Extract the [X, Y] coordinate from the center of the cell holding the provided text.  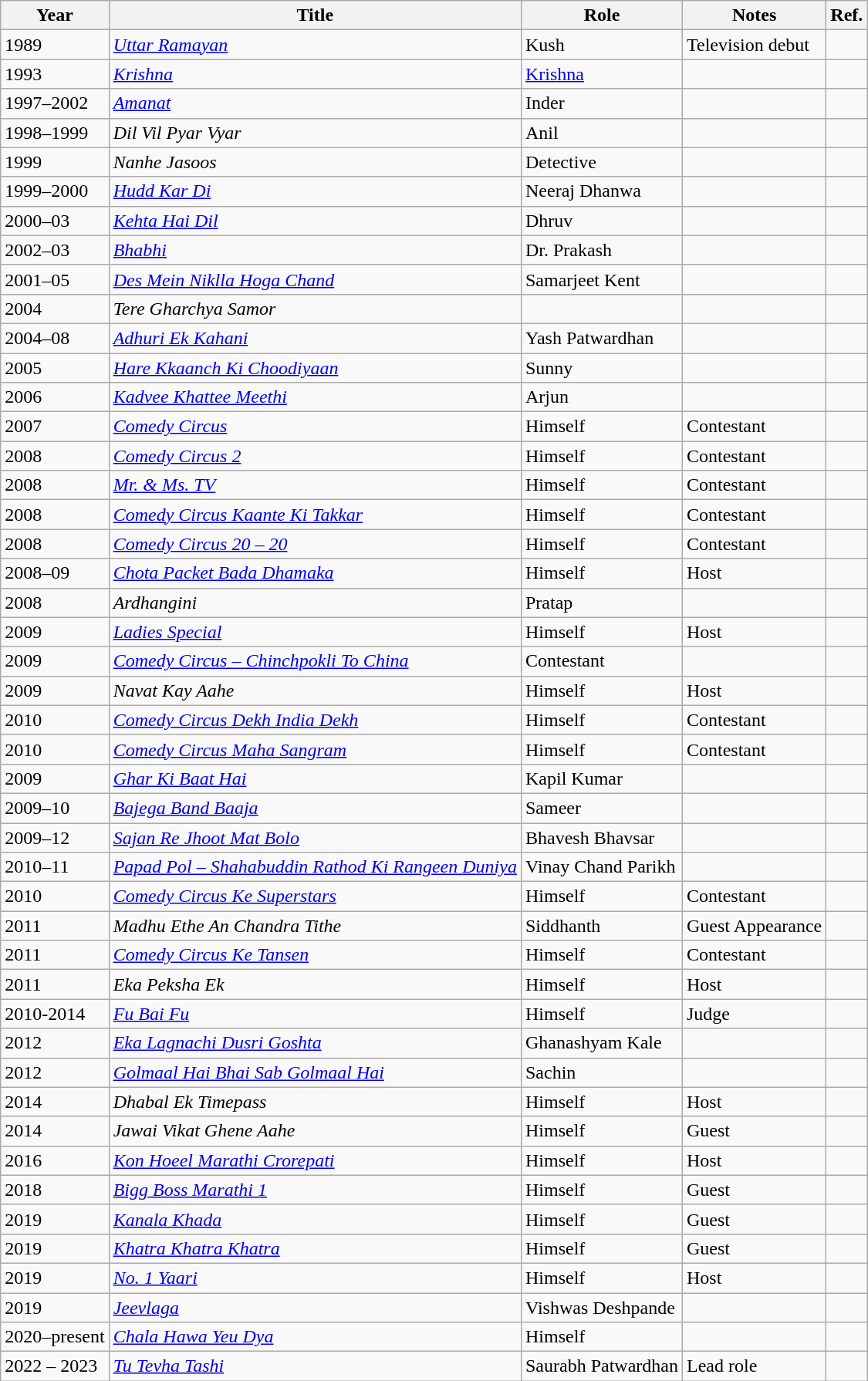
2001–05 [55, 279]
Kon Hoeel Marathi Crorepati [315, 1160]
Papad Pol – Shahabuddin Rathod Ki Rangeen Duniya [315, 867]
Bigg Boss Marathi 1 [315, 1190]
Kanala Khada [315, 1219]
Bajega Band Baaja [315, 808]
Nanhe Jasoos [315, 162]
Television debut [754, 45]
2010–11 [55, 867]
1998–1999 [55, 133]
Golmaal Hai Bhai Sab Golmaal Hai [315, 1072]
Saurabh Patwardhan [602, 1366]
Dr. Prakash [602, 250]
Khatra Khatra Khatra [315, 1248]
2008–09 [55, 573]
Siddhanth [602, 926]
2006 [55, 397]
Role [602, 15]
2018 [55, 1190]
2000–03 [55, 221]
Des Mein Niklla Hoga Chand [315, 279]
Dhruv [602, 221]
2002–03 [55, 250]
Neeraj Dhanwa [602, 191]
2010-2014 [55, 1014]
Hare Kkaanch Ki Choodiyaan [315, 368]
Dil Vil Pyar Vyar [315, 133]
Dhabal Ek Timepass [315, 1102]
Adhuri Ek Kahani [315, 338]
Comedy Circus Ke Tansen [315, 955]
2004 [55, 309]
Fu Bai Fu [315, 1014]
Title [315, 15]
Kadvee Khattee Meethi [315, 397]
2004–08 [55, 338]
Ladies Special [315, 632]
Kush [602, 45]
No. 1 Yaari [315, 1278]
Kehta Hai Dil [315, 221]
Madhu Ethe An Chandra Tithe [315, 926]
Inder [602, 103]
1989 [55, 45]
Ghanashyam Kale [602, 1043]
Uttar Ramayan [315, 45]
1999–2000 [55, 191]
Comedy Circus Kaante Ki Takkar [315, 515]
Eka Peksha Ek [315, 984]
2009–12 [55, 837]
Hudd Kar Di [315, 191]
Ref. [847, 15]
Amanat [315, 103]
Detective [602, 162]
Vinay Chand Parikh [602, 867]
Samarjeet Kent [602, 279]
Mr. & Ms. TV [315, 485]
Yash Patwardhan [602, 338]
1993 [55, 74]
Anil [602, 133]
2007 [55, 427]
Lead role [754, 1366]
2005 [55, 368]
Comedy Circus – Chinchpokli To China [315, 661]
Ghar Ki Baat Hai [315, 778]
Kapil Kumar [602, 778]
Judge [754, 1014]
Eka Lagnachi Dusri Goshta [315, 1043]
Sameer [602, 808]
Comedy Circus Dekh India Dekh [315, 720]
2009–10 [55, 808]
2020–present [55, 1337]
Jeevlaga [315, 1308]
Chota Packet Bada Dhamaka [315, 573]
2022 – 2023 [55, 1366]
Sunny [602, 368]
Vishwas Deshpande [602, 1308]
Year [55, 15]
Guest Appearance [754, 926]
Arjun [602, 397]
Ardhangini [315, 603]
Tere Gharchya Samor [315, 309]
Comedy Circus 2 [315, 456]
Notes [754, 15]
Navat Kay Aahe [315, 690]
Chala Hawa Yeu Dya [315, 1337]
2016 [55, 1160]
Comedy Circus Maha Sangram [315, 749]
Tu Tevha Tashi [315, 1366]
Bhabhi [315, 250]
Bhavesh Bhavsar [602, 837]
Sajan Re Jhoot Mat Bolo [315, 837]
Comedy Circus Ke Superstars [315, 896]
1999 [55, 162]
Jawai Vikat Ghene Aahe [315, 1131]
Pratap [602, 603]
Comedy Circus 20 – 20 [315, 544]
1997–2002 [55, 103]
Comedy Circus [315, 427]
Sachin [602, 1072]
